Determine the [x, y] coordinate at the center of the cell enclosing the given text.  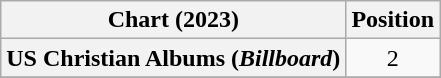
Chart (2023) [174, 20]
2 [393, 58]
Position [393, 20]
US Christian Albums (Billboard) [174, 58]
